Provide the (X, Y) coordinate of the cell's center where the given text is located.  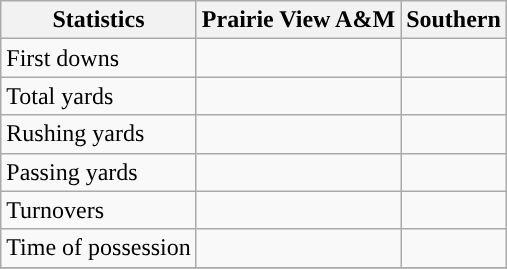
Statistics (99, 20)
Turnovers (99, 210)
Prairie View A&M (298, 20)
Rushing yards (99, 134)
Time of possession (99, 248)
Passing yards (99, 172)
Southern (454, 20)
First downs (99, 58)
Total yards (99, 96)
